Locate the cell with the specified text and output its [x, y] center coordinate. 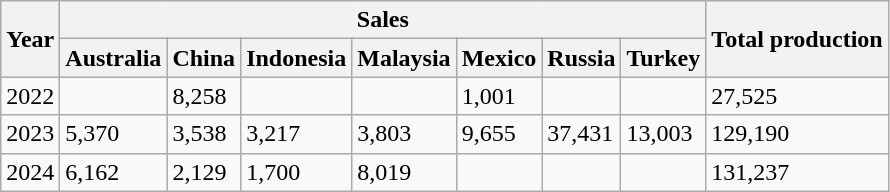
3,217 [296, 134]
27,525 [797, 96]
8,019 [404, 172]
Malaysia [404, 58]
Sales [383, 20]
Year [30, 39]
Australia [114, 58]
9,655 [499, 134]
1,001 [499, 96]
Russia [582, 58]
2024 [30, 172]
Turkey [664, 58]
13,003 [664, 134]
2023 [30, 134]
129,190 [797, 134]
2,129 [204, 172]
Indonesia [296, 58]
8,258 [204, 96]
3,538 [204, 134]
6,162 [114, 172]
5,370 [114, 134]
2022 [30, 96]
131,237 [797, 172]
Total production [797, 39]
Mexico [499, 58]
3,803 [404, 134]
China [204, 58]
37,431 [582, 134]
1,700 [296, 172]
